Return (x, y) of the center of cell containing provided text 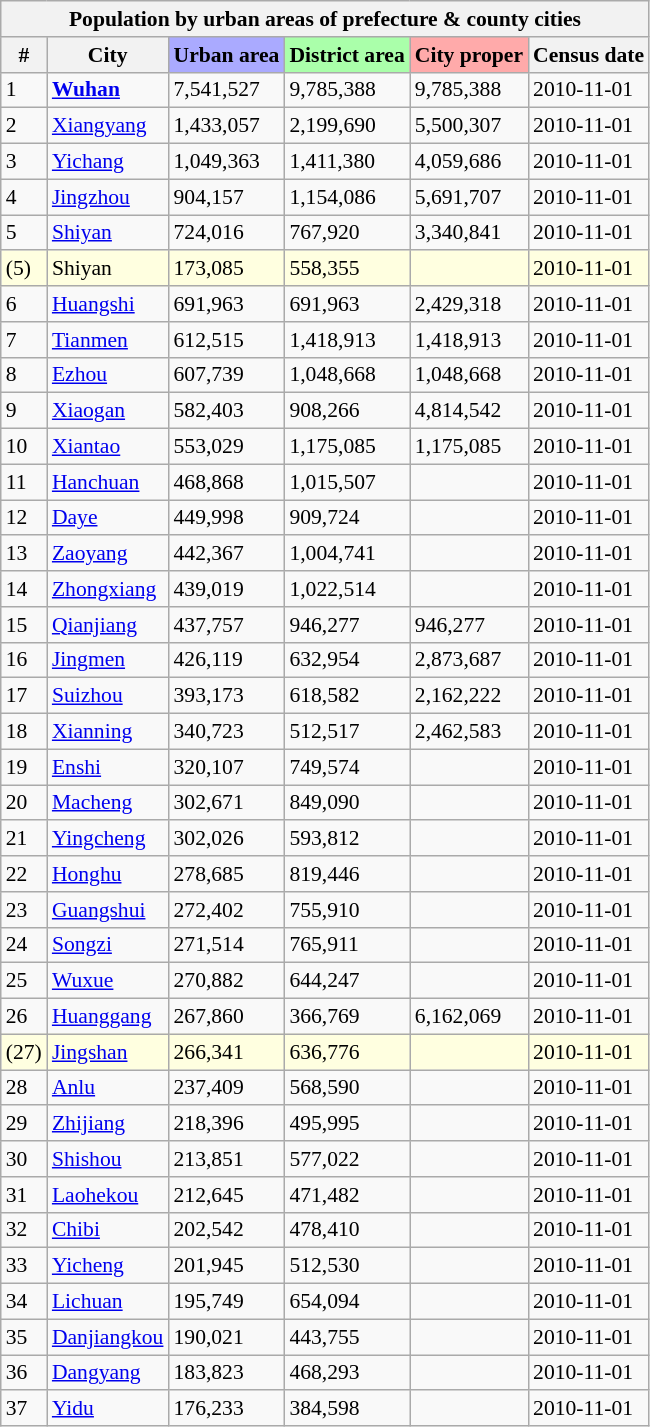
35 (24, 1337)
271,514 (226, 945)
Yingcheng (108, 839)
37 (24, 1409)
393,173 (226, 696)
577,022 (346, 1159)
Yichang (108, 162)
City proper (469, 55)
176,233 (226, 1409)
9 (24, 411)
173,085 (226, 269)
(27) (24, 1052)
749,574 (346, 767)
5,500,307 (469, 126)
278,685 (226, 874)
10 (24, 447)
495,995 (346, 1124)
644,247 (346, 981)
320,107 (226, 767)
4,059,686 (469, 162)
28 (24, 1088)
19 (24, 767)
1 (24, 90)
25 (24, 981)
553,029 (226, 447)
30 (24, 1159)
Yidu (108, 1409)
302,671 (226, 803)
4,814,542 (469, 411)
654,094 (346, 1302)
Tianmen (108, 340)
636,776 (346, 1052)
Xiaogan (108, 411)
Chibi (108, 1230)
1,015,507 (346, 482)
18 (24, 732)
Zhongxiang (108, 589)
Dangyang (108, 1373)
Ezhou (108, 375)
Urban area (226, 55)
36 (24, 1373)
15 (24, 625)
21 (24, 839)
Anlu (108, 1088)
767,920 (346, 233)
593,812 (346, 839)
632,954 (346, 660)
13 (24, 554)
Wuhan (108, 90)
512,530 (346, 1266)
765,911 (346, 945)
Jingzhou (108, 197)
11 (24, 482)
449,998 (226, 518)
607,739 (226, 375)
183,823 (226, 1373)
618,582 (346, 696)
Huanggang (108, 1017)
Qianjiang (108, 625)
755,910 (346, 910)
# (24, 55)
Guangshui (108, 910)
7,541,527 (226, 90)
Enshi (108, 767)
568,590 (346, 1088)
20 (24, 803)
22 (24, 874)
Census date (588, 55)
(5) (24, 269)
Jingshan (108, 1052)
Xiangyang (108, 126)
195,749 (226, 1302)
302,026 (226, 839)
1,433,057 (226, 126)
512,517 (346, 732)
12 (24, 518)
Hanchuan (108, 482)
267,860 (226, 1017)
478,410 (346, 1230)
Songzi (108, 945)
33 (24, 1266)
7 (24, 340)
Xiantao (108, 447)
270,882 (226, 981)
471,482 (346, 1195)
1,004,741 (346, 554)
1,411,380 (346, 162)
366,769 (346, 1017)
Zhijiang (108, 1124)
Macheng (108, 803)
212,645 (226, 1195)
904,157 (226, 197)
468,868 (226, 482)
29 (24, 1124)
5,691,707 (469, 197)
Suizhou (108, 696)
558,355 (346, 269)
439,019 (226, 589)
6,162,069 (469, 1017)
2 (24, 126)
City (108, 55)
4 (24, 197)
266,341 (226, 1052)
2,162,222 (469, 696)
Daye (108, 518)
23 (24, 910)
Zaoyang (108, 554)
213,851 (226, 1159)
Huangshi (108, 304)
3,340,841 (469, 233)
724,016 (226, 233)
Shishou (108, 1159)
2,429,318 (469, 304)
2,199,690 (346, 126)
32 (24, 1230)
237,409 (226, 1088)
443,755 (346, 1337)
8 (24, 375)
Honghu (108, 874)
1,154,086 (346, 197)
1,022,514 (346, 589)
612,515 (226, 340)
202,542 (226, 1230)
26 (24, 1017)
Laohekou (108, 1195)
437,757 (226, 625)
6 (24, 304)
909,724 (346, 518)
14 (24, 589)
Xianning (108, 732)
582,403 (226, 411)
190,021 (226, 1337)
Jingmen (108, 660)
340,723 (226, 732)
849,090 (346, 803)
Yicheng (108, 1266)
426,119 (226, 660)
201,945 (226, 1266)
34 (24, 1302)
819,446 (346, 874)
3 (24, 162)
5 (24, 233)
District area (346, 55)
2,462,583 (469, 732)
Population by urban areas of prefecture & county cities (325, 19)
31 (24, 1195)
Danjiangkou (108, 1337)
2,873,687 (469, 660)
468,293 (346, 1373)
24 (24, 945)
218,396 (226, 1124)
272,402 (226, 910)
384,598 (346, 1409)
908,266 (346, 411)
1,049,363 (226, 162)
Lichuan (108, 1302)
Wuxue (108, 981)
442,367 (226, 554)
16 (24, 660)
17 (24, 696)
